From the cell containing the given text, extract its center point as [x, y] coordinate. 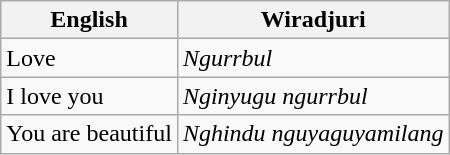
Wiradjuri [313, 20]
I love you [90, 96]
Ngurrbul [313, 58]
Nginyugu ngurrbul [313, 96]
Nghindu nguyaguyamilang [313, 134]
Love [90, 58]
English [90, 20]
You are beautiful [90, 134]
